Find where the given text appears and provide that cell's center as [x, y] coordinate. 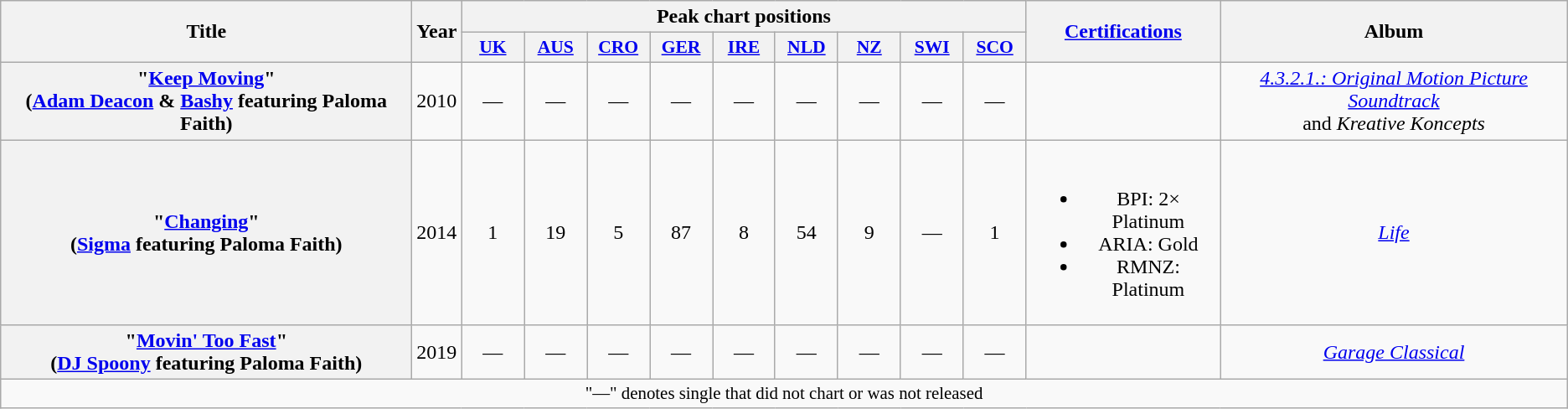
AUS [556, 48]
2014 [437, 231]
Garage Classical [1394, 352]
Peak chart positions [744, 17]
UK [493, 48]
"Movin' Too Fast"(DJ Spoony featuring Paloma Faith) [206, 352]
CRO [618, 48]
IRE [744, 48]
SWI [931, 48]
Certifications [1123, 32]
4.3.2.1.: Original Motion Picture Soundtrackand Kreative Koncepts [1394, 101]
BPI: 2× PlatinumARIA: GoldRMNZ: Platinum [1123, 231]
9 [869, 231]
5 [618, 231]
"—" denotes single that did not chart or was not released [784, 394]
"Changing"(Sigma featuring Paloma Faith) [206, 231]
GER [682, 48]
54 [806, 231]
Life [1394, 231]
Year [437, 32]
Album [1394, 32]
Title [206, 32]
SCO [995, 48]
NLD [806, 48]
2019 [437, 352]
2010 [437, 101]
NZ [869, 48]
19 [556, 231]
8 [744, 231]
"Keep Moving"(Adam Deacon & Bashy featuring Paloma Faith) [206, 101]
87 [682, 231]
